Locate the cell with the specified text and output its [x, y] center coordinate. 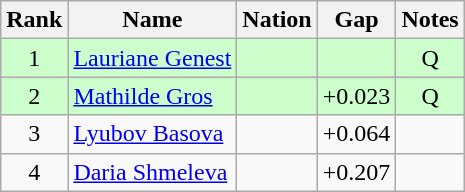
2 [34, 96]
Nation [277, 20]
3 [34, 134]
Name [152, 20]
Lyubov Basova [152, 134]
+0.023 [356, 96]
Gap [356, 20]
Lauriane Genest [152, 58]
Daria Shmeleva [152, 172]
Mathilde Gros [152, 96]
1 [34, 58]
+0.064 [356, 134]
+0.207 [356, 172]
4 [34, 172]
Notes [430, 20]
Rank [34, 20]
